Search for the cell housing the specified text and yield its [X, Y] center coordinate. 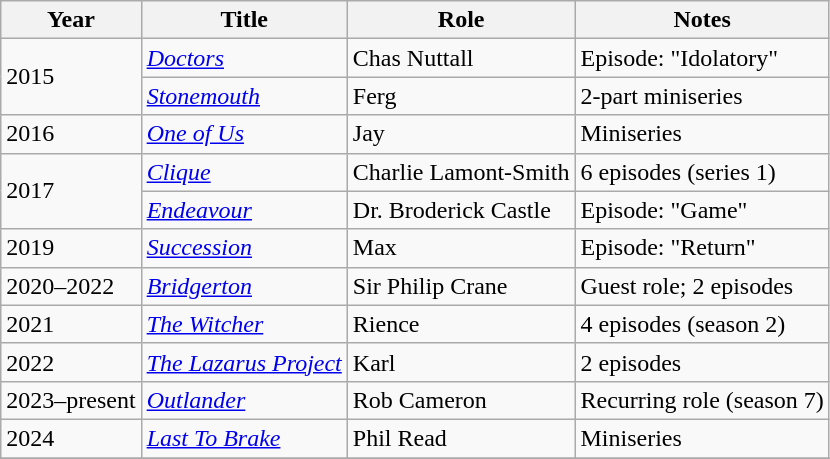
2016 [71, 134]
Chas Nuttall [461, 58]
Title [244, 20]
Ferg [461, 96]
Phil Read [461, 438]
Rience [461, 324]
Year [71, 20]
2020–2022 [71, 286]
Charlie Lamont-Smith [461, 172]
Dr. Broderick Castle [461, 210]
2024 [71, 438]
6 episodes (series 1) [702, 172]
2017 [71, 191]
Karl [461, 362]
Clique [244, 172]
Notes [702, 20]
Doctors [244, 58]
One of Us [244, 134]
Outlander [244, 400]
Bridgerton [244, 286]
Succession [244, 248]
The Witcher [244, 324]
Role [461, 20]
The Lazarus Project [244, 362]
Episode: "Return" [702, 248]
Rob Cameron [461, 400]
2 episodes [702, 362]
Endeavour [244, 210]
Jay [461, 134]
Max [461, 248]
Guest role; 2 episodes [702, 286]
Recurring role (season 7) [702, 400]
2015 [71, 77]
2021 [71, 324]
Sir Philip Crane [461, 286]
Last To Brake [244, 438]
4 episodes (season 2) [702, 324]
2023–present [71, 400]
Episode: "Idolatory" [702, 58]
Episode: "Game" [702, 210]
2-part miniseries [702, 96]
2019 [71, 248]
2022 [71, 362]
Stonemouth [244, 96]
